For the text-containing cell, return its midpoint in (X, Y) coordinate format. 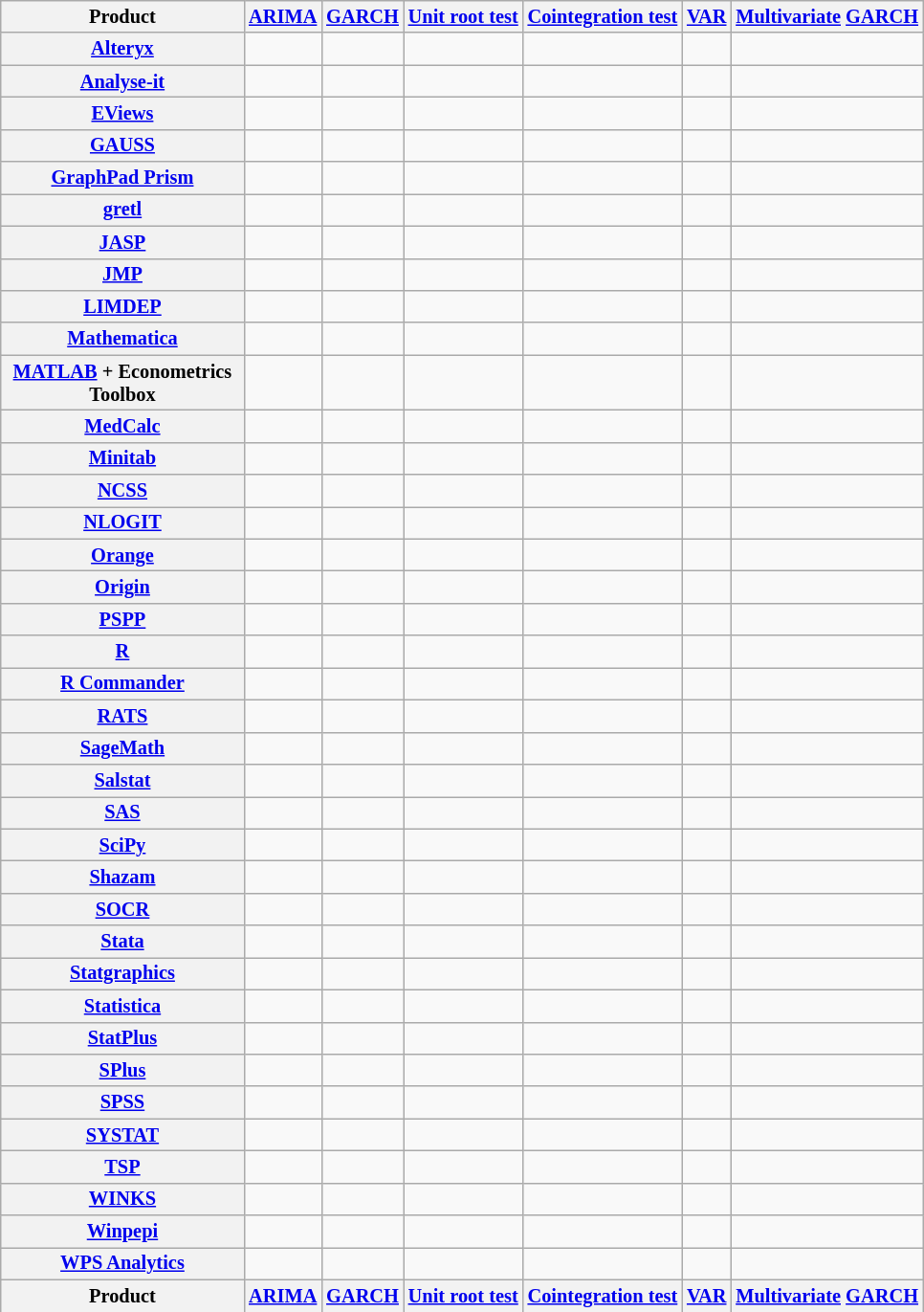
SPlus (122, 1070)
StatPlus (122, 1038)
gretl (122, 210)
Orange (122, 555)
SageMath (122, 748)
Analyse-it (122, 81)
Salstat (122, 780)
Minitab (122, 458)
EViews (122, 113)
LIMDEP (122, 306)
Alteryx (122, 49)
WPS Analytics (122, 1263)
GAUSS (122, 145)
GraphPad Prism (122, 178)
Origin (122, 587)
JASP (122, 242)
Winpepi (122, 1232)
WINKS (122, 1199)
R (122, 652)
RATS (122, 716)
SAS (122, 812)
Statistica (122, 1006)
Shazam (122, 877)
SPSS (122, 1102)
SYSTAT (122, 1135)
PSPP (122, 619)
NLOGIT (122, 523)
MATLAB + Econometrics Toolbox (122, 383)
SOCR (122, 909)
Mathematica (122, 339)
JMP (122, 275)
Statgraphics (122, 973)
NCSS (122, 491)
SciPy (122, 845)
Stata (122, 942)
MedCalc (122, 426)
R Commander (122, 683)
TSP (122, 1167)
